Detect which cell encompasses the target text, then output its [x, y] center coordinate. 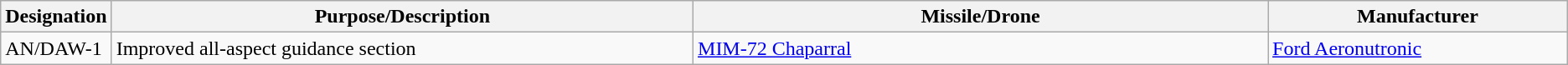
Improved all-aspect guidance section [402, 48]
Ford Aeronutronic [1418, 48]
MIM-72 Chaparral [981, 48]
Purpose/Description [402, 17]
Manufacturer [1418, 17]
AN/DAW-1 [56, 48]
Missile/Drone [981, 17]
Designation [56, 17]
